From the cell containing the given text, extract its center point as (x, y) coordinate. 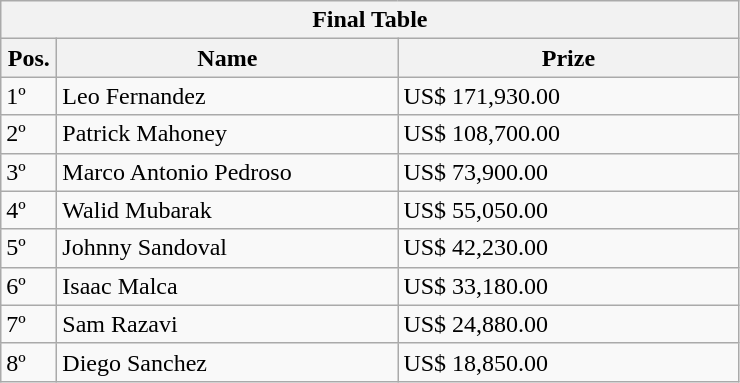
US$ 42,230.00 (568, 248)
Pos. (29, 58)
US$ 24,880.00 (568, 324)
1º (29, 96)
7º (29, 324)
US$ 55,050.00 (568, 210)
Diego Sanchez (228, 362)
Marco Antonio Pedroso (228, 172)
6º (29, 286)
2º (29, 134)
Final Table (370, 20)
US$ 108,700.00 (568, 134)
8º (29, 362)
Name (228, 58)
Walid Mubarak (228, 210)
Leo Fernandez (228, 96)
Patrick Mahoney (228, 134)
3º (29, 172)
Isaac Malca (228, 286)
Prize (568, 58)
US$ 171,930.00 (568, 96)
Sam Razavi (228, 324)
5º (29, 248)
US$ 73,900.00 (568, 172)
US$ 33,180.00 (568, 286)
US$ 18,850.00 (568, 362)
4º (29, 210)
Johnny Sandoval (228, 248)
